Detect which cell encompasses the target text, then output its [x, y] center coordinate. 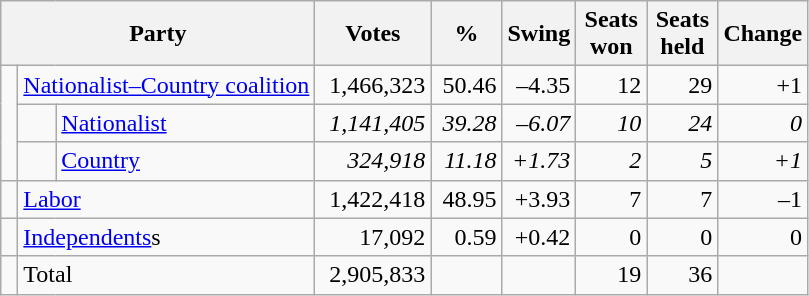
1,422,418 [373, 199]
2,905,833 [373, 275]
48.95 [466, 199]
Country [186, 161]
Seats held [682, 34]
5 [682, 161]
36 [682, 275]
324,918 [373, 161]
12 [612, 85]
Seats won [612, 34]
0.59 [466, 237]
2 [612, 161]
–1 [763, 199]
24 [682, 123]
+1.73 [539, 161]
Swing [539, 34]
–6.07 [539, 123]
Total [166, 275]
Independentss [166, 237]
Nationalist–Country coalition [166, 85]
39.28 [466, 123]
17,092 [373, 237]
1,466,323 [373, 85]
+0.42 [539, 237]
29 [682, 85]
Votes [373, 34]
11.18 [466, 161]
Nationalist [186, 123]
Party [158, 34]
1,141,405 [373, 123]
19 [612, 275]
Change [763, 34]
10 [612, 123]
Labor [166, 199]
–4.35 [539, 85]
% [466, 34]
+3.93 [539, 199]
50.46 [466, 85]
